Extract the (X, Y) coordinate from the center of the cell holding the provided text.  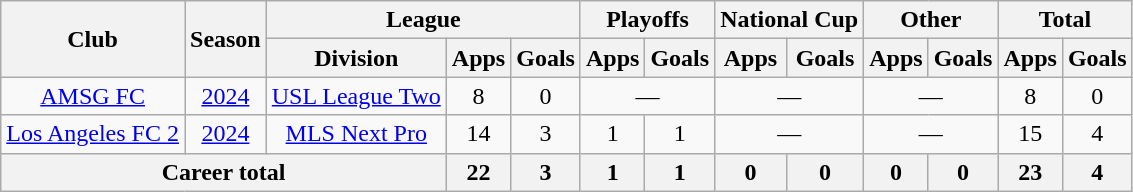
MLS Next Pro (356, 134)
23 (1030, 172)
AMSG FC (93, 96)
22 (478, 172)
Career total (224, 172)
USL League Two (356, 96)
Season (225, 39)
Other (931, 20)
15 (1030, 134)
Division (356, 58)
League (423, 20)
Club (93, 39)
Total (1065, 20)
14 (478, 134)
Los Angeles FC 2 (93, 134)
Playoffs (647, 20)
National Cup (790, 20)
